Identify which cell holds the provided text, then report its [x, y] central coordinate. 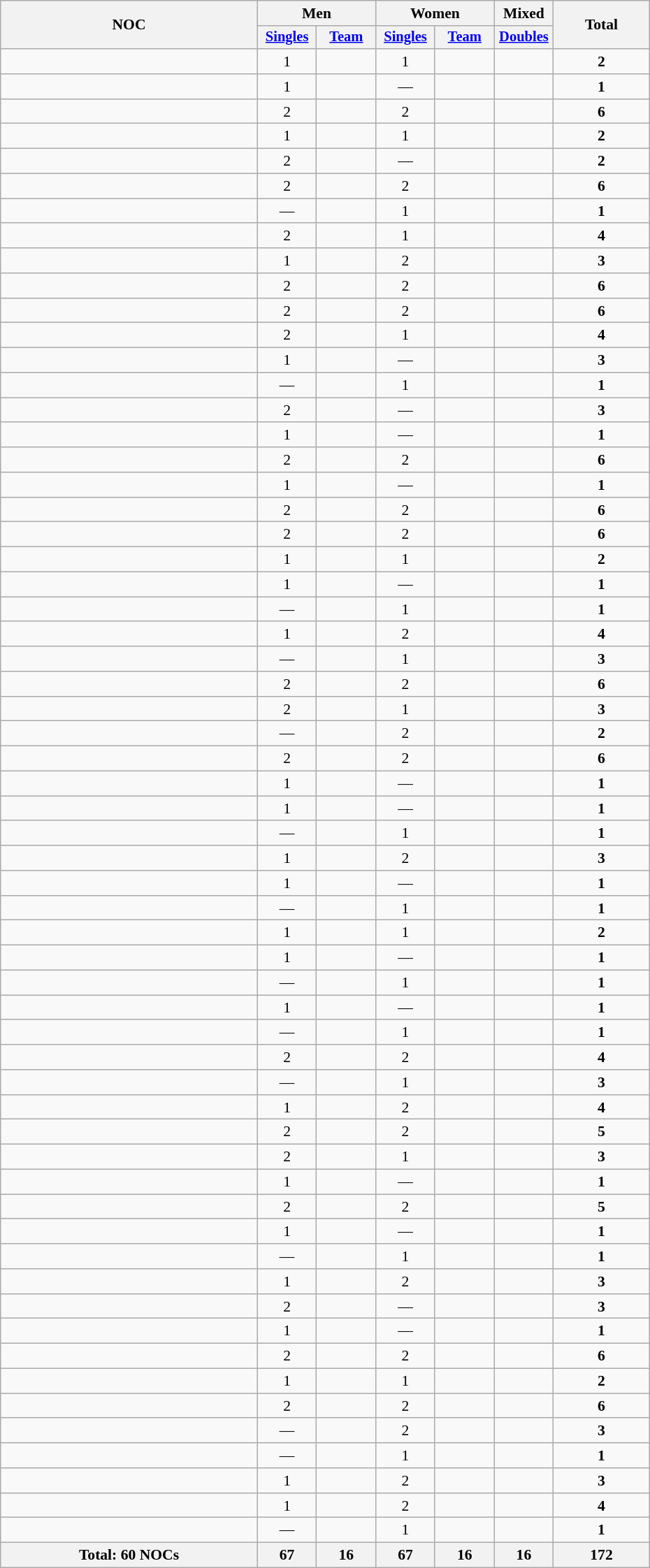
172 [601, 1555]
Women [435, 13]
Total: 60 NOCs [129, 1555]
NOC [129, 25]
Mixed [524, 13]
Doubles [524, 38]
Men [316, 13]
Total [601, 25]
